Capture the cell that displays the provided text and extract its (X, Y) central coordinate. 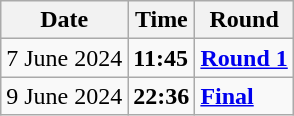
22:36 (162, 96)
7 June 2024 (64, 58)
Date (64, 20)
Time (162, 20)
11:45 (162, 58)
Round 1 (244, 58)
Final (244, 96)
9 June 2024 (64, 96)
Round (244, 20)
